Detect which cell encompasses the target text, then output its [x, y] center coordinate. 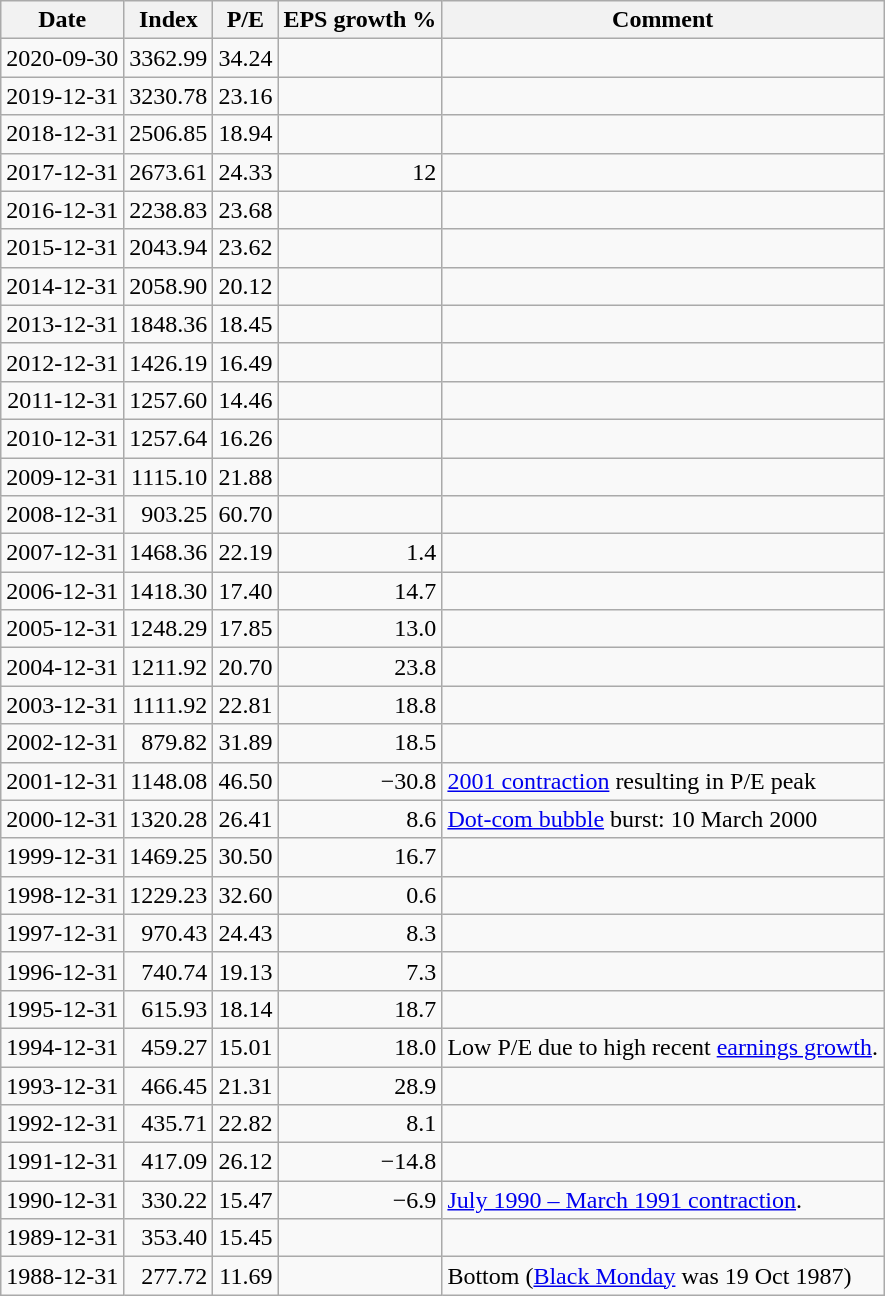
2001-12-31 [62, 781]
1848.36 [168, 324]
2058.90 [168, 286]
1229.23 [168, 895]
1111.92 [168, 705]
July 1990 – March 1991 contraction. [663, 1200]
Comment [663, 20]
1994-12-31 [62, 1047]
18.0 [360, 1047]
8.3 [360, 933]
1.4 [360, 553]
2007-12-31 [62, 553]
1992-12-31 [62, 1124]
1993-12-31 [62, 1085]
1990-12-31 [62, 1200]
2006-12-31 [62, 591]
970.43 [168, 933]
7.3 [360, 971]
30.50 [246, 857]
2003-12-31 [62, 705]
15.01 [246, 1047]
2018-12-31 [62, 134]
8.6 [360, 819]
2004-12-31 [62, 667]
435.71 [168, 1124]
23.16 [246, 96]
2043.94 [168, 248]
2011-12-31 [62, 400]
3362.99 [168, 58]
34.24 [246, 58]
22.81 [246, 705]
−30.8 [360, 781]
−6.9 [360, 1200]
1988-12-31 [62, 1276]
18.14 [246, 1009]
2010-12-31 [62, 438]
1257.64 [168, 438]
8.1 [360, 1124]
1211.92 [168, 667]
16.49 [246, 362]
353.40 [168, 1238]
16.7 [360, 857]
1469.25 [168, 857]
1248.29 [168, 629]
2016-12-31 [62, 210]
17.40 [246, 591]
466.45 [168, 1085]
879.82 [168, 743]
3230.78 [168, 96]
Bottom (Black Monday was 19 Oct 1987) [663, 1276]
21.31 [246, 1085]
1999-12-31 [62, 857]
1998-12-31 [62, 895]
2017-12-31 [62, 172]
1426.19 [168, 362]
2015-12-31 [62, 248]
P/E [246, 20]
1989-12-31 [62, 1238]
740.74 [168, 971]
Low P/E due to high recent earnings growth. [663, 1047]
1148.08 [168, 781]
Index [168, 20]
15.47 [246, 1200]
Dot-com bubble burst: 10 March 2000 [663, 819]
26.12 [246, 1162]
330.22 [168, 1200]
14.7 [360, 591]
417.09 [168, 1162]
22.82 [246, 1124]
17.85 [246, 629]
13.0 [360, 629]
14.46 [246, 400]
903.25 [168, 515]
615.93 [168, 1009]
15.45 [246, 1238]
26.41 [246, 819]
2002-12-31 [62, 743]
18.5 [360, 743]
0.6 [360, 895]
1997-12-31 [62, 933]
18.45 [246, 324]
18.94 [246, 134]
2009-12-31 [62, 477]
1320.28 [168, 819]
20.70 [246, 667]
−14.8 [360, 1162]
23.8 [360, 667]
46.50 [246, 781]
24.43 [246, 933]
19.13 [246, 971]
28.9 [360, 1085]
16.26 [246, 438]
23.62 [246, 248]
2013-12-31 [62, 324]
1418.30 [168, 591]
31.89 [246, 743]
2019-12-31 [62, 96]
1115.10 [168, 477]
12 [360, 172]
459.27 [168, 1047]
32.60 [246, 895]
11.69 [246, 1276]
23.68 [246, 210]
277.72 [168, 1276]
2506.85 [168, 134]
18.7 [360, 1009]
24.33 [246, 172]
2008-12-31 [62, 515]
20.12 [246, 286]
1257.60 [168, 400]
1995-12-31 [62, 1009]
2000-12-31 [62, 819]
18.8 [360, 705]
2001 contraction resulting in P/E peak [663, 781]
2012-12-31 [62, 362]
2005-12-31 [62, 629]
1996-12-31 [62, 971]
1991-12-31 [62, 1162]
1468.36 [168, 553]
EPS growth % [360, 20]
2014-12-31 [62, 286]
2673.61 [168, 172]
21.88 [246, 477]
2238.83 [168, 210]
22.19 [246, 553]
Date [62, 20]
60.70 [246, 515]
2020-09-30 [62, 58]
